For the text-containing cell, return its midpoint in (x, y) coordinate format. 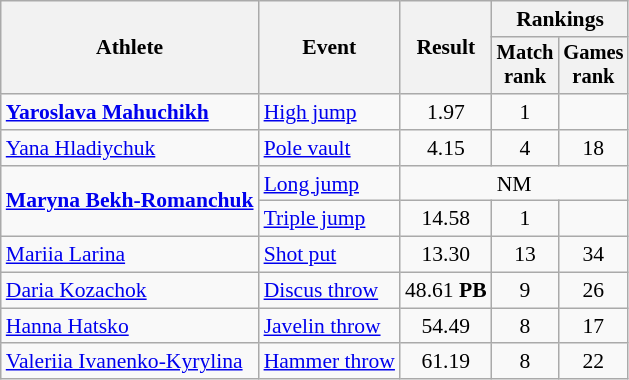
13.30 (446, 255)
17 (593, 326)
Result (446, 48)
Gamesrank (593, 66)
NM (514, 184)
Valeriia Ivanenko-Kyrylina (130, 362)
Hanna Hatsko (130, 326)
48.61 PB (446, 291)
Daria Kozachok (130, 291)
26 (593, 291)
1.97 (446, 112)
Discus throw (330, 291)
Athlete (130, 48)
9 (526, 291)
4 (526, 148)
Event (330, 48)
4.15 (446, 148)
Shot put (330, 255)
Yaroslava Mahuchikh (130, 112)
22 (593, 362)
Rankings (560, 19)
18 (593, 148)
61.19 (446, 362)
Yana Hladiychuk (130, 148)
54.49 (446, 326)
High jump (330, 112)
13 (526, 255)
Triple jump (330, 219)
Hammer throw (330, 362)
Matchrank (526, 66)
14.58 (446, 219)
Long jump (330, 184)
Maryna Bekh-Romanchuk (130, 202)
Pole vault (330, 148)
34 (593, 255)
Mariia Larina (130, 255)
Javelin throw (330, 326)
